Detect which cell encompasses the target text, then output its [X, Y] center coordinate. 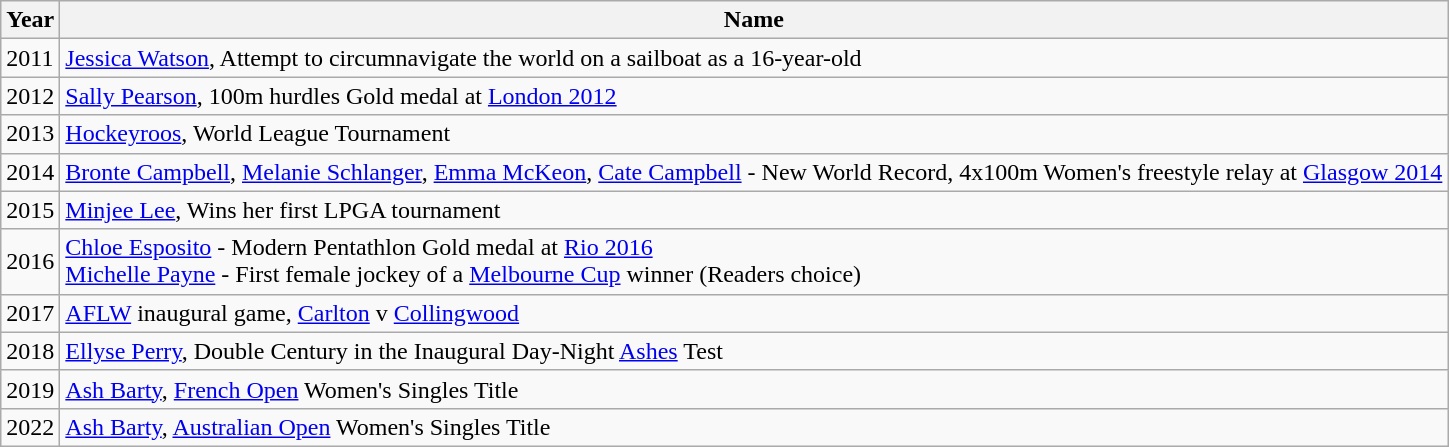
2015 [30, 210]
2016 [30, 262]
Ash Barty, Australian Open Women's Singles Title [754, 427]
2018 [30, 351]
2012 [30, 96]
2014 [30, 172]
Year [30, 20]
Hockeyroos, World League Tournament [754, 134]
Minjee Lee, Wins her first LPGA tournament [754, 210]
2022 [30, 427]
AFLW inaugural game, Carlton v Collingwood [754, 313]
Jessica Watson, Attempt to circumnavigate the world on a sailboat as a 16-year-old [754, 58]
Chloe Esposito - Modern Pentathlon Gold medal at Rio 2016Michelle Payne - First female jockey of a Melbourne Cup winner (Readers choice) [754, 262]
2013 [30, 134]
2011 [30, 58]
2017 [30, 313]
Ellyse Perry, Double Century in the Inaugural Day-Night Ashes Test [754, 351]
2019 [30, 389]
Sally Pearson, 100m hurdles Gold medal at London 2012 [754, 96]
Name [754, 20]
Bronte Campbell, Melanie Schlanger, Emma McKeon, Cate Campbell - New World Record, 4x100m Women's freestyle relay at Glasgow 2014 [754, 172]
Ash Barty, French Open Women's Singles Title [754, 389]
